Identify which cell holds the provided text, then report its [x, y] central coordinate. 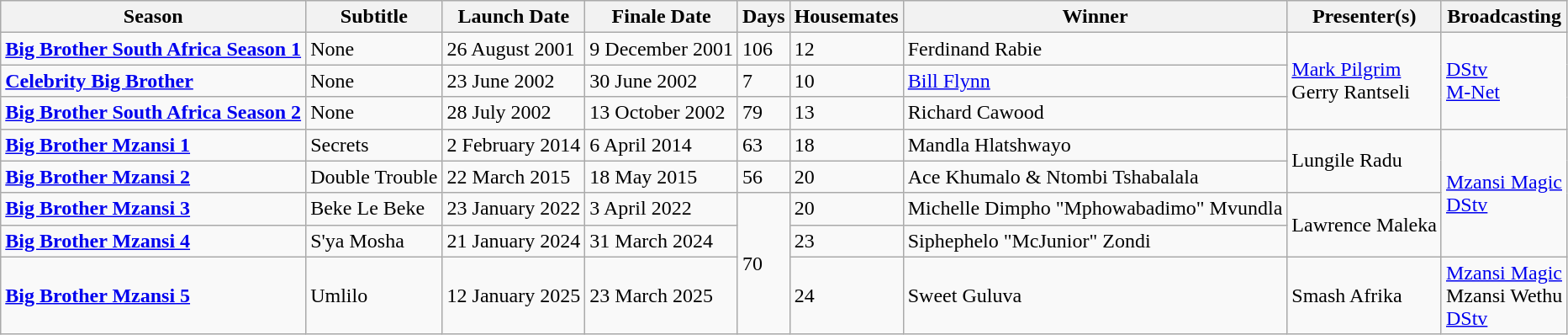
Mandla Hlatshwayo [1095, 145]
Broadcasting [1503, 17]
9 December 2001 [662, 49]
22 March 2015 [514, 177]
Double Trouble [374, 177]
23 March 2025 [662, 295]
Lawrence Maleka [1365, 225]
63 [763, 145]
21 January 2024 [514, 241]
13 [846, 113]
Smash Afrika [1365, 295]
Housemates [846, 17]
Mzansi MagicMzansi WethuDStv [1503, 295]
12 January 2025 [514, 295]
3 April 2022 [662, 209]
2 February 2014 [514, 145]
Big Brother Mzansi 4 [153, 241]
18 [846, 145]
Big Brother South Africa Season 1 [153, 49]
31 March 2024 [662, 241]
DStvM-Net [1503, 81]
S'ya Mosha [374, 241]
Richard Cawood [1095, 113]
26 August 2001 [514, 49]
Michelle Dimpho "Mphowabadimo" Mvundla [1095, 209]
106 [763, 49]
23 June 2002 [514, 81]
Big Brother Mzansi 2 [153, 177]
10 [846, 81]
Siphephelo "McJunior" Zondi [1095, 241]
Beke Le Beke [374, 209]
Mark PilgrimGerry Rantseli [1365, 81]
28 July 2002 [514, 113]
56 [763, 177]
Finale Date [662, 17]
Days [763, 17]
23 January 2022 [514, 209]
Mzansi MagicDStv [1503, 193]
Big Brother Mzansi 5 [153, 295]
Bill Flynn [1095, 81]
70 [763, 263]
23 [846, 241]
Celebrity Big Brother [153, 81]
Big Brother South Africa Season 2 [153, 113]
Winner [1095, 17]
13 October 2002 [662, 113]
Sweet Guluva [1095, 295]
12 [846, 49]
Ace Khumalo & Ntombi Tshabalala [1095, 177]
24 [846, 295]
7 [763, 81]
Season [153, 17]
6 April 2014 [662, 145]
Big Brother Mzansi 1 [153, 145]
Ferdinand Rabie [1095, 49]
Lungile Radu [1365, 161]
30 June 2002 [662, 81]
79 [763, 113]
18 May 2015 [662, 177]
Subtitle [374, 17]
Presenter(s) [1365, 17]
Secrets [374, 145]
Umlilo [374, 295]
Big Brother Mzansi 3 [153, 209]
Launch Date [514, 17]
